Scan for the cell matching the given text and deliver its (x, y) coordinate at center. 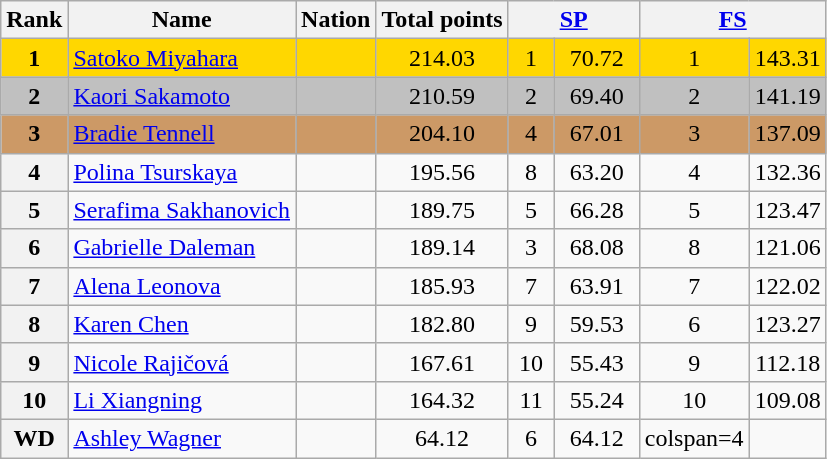
132.36 (788, 172)
67.01 (596, 134)
Kaori Sakamoto (182, 96)
FS (732, 20)
189.75 (442, 210)
55.24 (596, 400)
Alena Leonova (182, 286)
Bradie Tennell (182, 134)
Satoko Miyahara (182, 58)
210.59 (442, 96)
Name (182, 20)
11 (531, 400)
Nation (336, 20)
66.28 (596, 210)
Karen Chen (182, 324)
143.31 (788, 58)
123.47 (788, 210)
Nicole Rajičová (182, 362)
Li Xiangning (182, 400)
SP (574, 20)
WD (34, 438)
122.02 (788, 286)
185.93 (442, 286)
123.27 (788, 324)
121.06 (788, 248)
141.19 (788, 96)
164.32 (442, 400)
109.08 (788, 400)
63.20 (596, 172)
70.72 (596, 58)
Polina Tsurskaya (182, 172)
55.43 (596, 362)
167.61 (442, 362)
204.10 (442, 134)
195.56 (442, 172)
214.03 (442, 58)
182.80 (442, 324)
112.18 (788, 362)
Total points (442, 20)
Serafima Sakhanovich (182, 210)
Gabrielle Daleman (182, 248)
189.14 (442, 248)
colspan=4 (694, 438)
63.91 (596, 286)
Ashley Wagner (182, 438)
69.40 (596, 96)
137.09 (788, 134)
68.08 (596, 248)
Rank (34, 20)
59.53 (596, 324)
